Pinpoint the cell where the given text exists, returning its (x, y) midpoint coordinate. 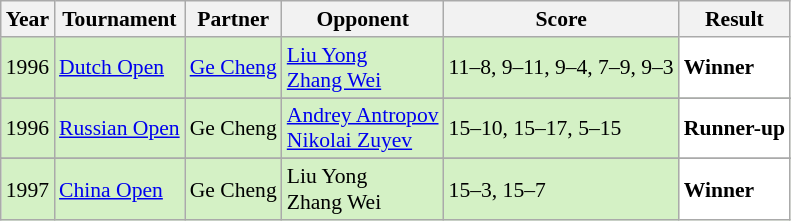
Tournament (120, 19)
Partner (234, 19)
15–3, 15–7 (562, 190)
Opponent (363, 19)
Dutch Open (120, 68)
1997 (28, 190)
Runner-up (734, 128)
15–10, 15–17, 5–15 (562, 128)
Year (28, 19)
Andrey Antropov Nikolai Zuyev (363, 128)
11–8, 9–11, 9–4, 7–9, 9–3 (562, 68)
Result (734, 19)
Score (562, 19)
China Open (120, 190)
Russian Open (120, 128)
